Return [x, y] of the center of cell containing provided text 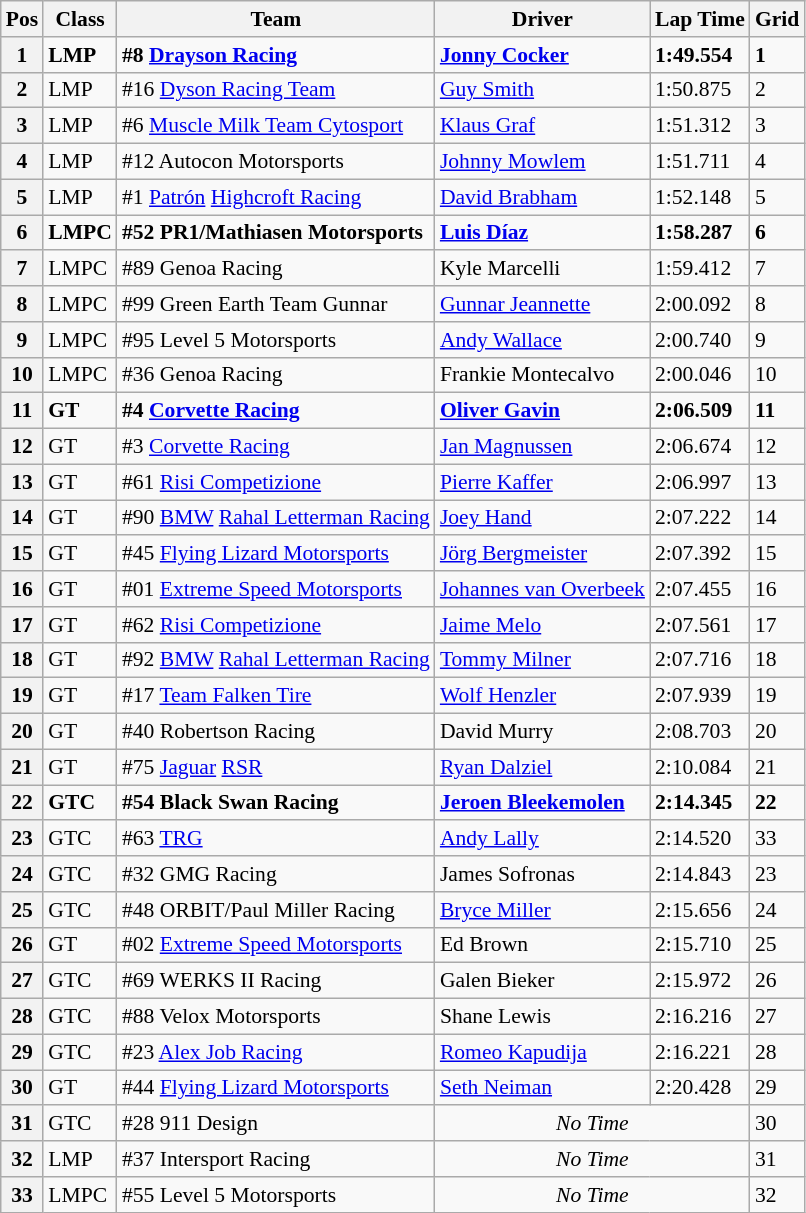
Romeo Kapudija [542, 1052]
1:49.554 [700, 55]
2:20.428 [700, 1088]
1:52.148 [700, 197]
Oliver Gavin [542, 411]
1:50.875 [700, 90]
#28 911 Design [276, 1124]
1:51.711 [700, 162]
#92 BMW Rahal Letterman Racing [276, 660]
2:07.939 [700, 696]
#52 PR1/Mathiasen Motorsports [276, 233]
2:10.084 [700, 767]
2:00.046 [700, 375]
#99 Green Earth Team Gunnar [276, 304]
Driver [542, 19]
2:07.392 [700, 554]
#45 Flying Lizard Motorsports [276, 554]
1:58.287 [700, 233]
#55 Level 5 Motorsports [276, 1195]
#36 Genoa Racing [276, 375]
#1 Patrón Highcroft Racing [276, 197]
2:07.222 [700, 518]
2:14.520 [700, 839]
1:59.412 [700, 269]
#3 Corvette Racing [276, 447]
#95 Level 5 Motorsports [276, 340]
#44 Flying Lizard Motorsports [276, 1088]
2:08.703 [700, 732]
1:51.312 [700, 126]
Jaime Melo [542, 625]
Frankie Montecalvo [542, 375]
2:07.455 [700, 589]
Gunnar Jeannette [542, 304]
Seth Neiman [542, 1088]
#6 Muscle Milk Team Cytosport [276, 126]
Kyle Marcelli [542, 269]
#37 Intersport Racing [276, 1159]
#01 Extreme Speed Motorsports [276, 589]
Grid [778, 19]
Ed Brown [542, 945]
Lap Time [700, 19]
2:07.561 [700, 625]
Pierre Kaffer [542, 482]
2:15.972 [700, 981]
2:06.674 [700, 447]
#48 ORBIT/Paul Miller Racing [276, 910]
#12 Autocon Motorsports [276, 162]
2:15.710 [700, 945]
David Murry [542, 732]
#32 GMG Racing [276, 874]
#90 BMW Rahal Letterman Racing [276, 518]
2:14.345 [700, 803]
#61 Risi Competizione [276, 482]
Class [80, 19]
Jeroen Bleekemolen [542, 803]
Klaus Graf [542, 126]
#62 Risi Competizione [276, 625]
Tommy Milner [542, 660]
Bryce Miller [542, 910]
2:14.843 [700, 874]
Jörg Bergmeister [542, 554]
Wolf Henzler [542, 696]
James Sofronas [542, 874]
#23 Alex Job Racing [276, 1052]
David Brabham [542, 197]
#75 Jaguar RSR [276, 767]
Joey Hand [542, 518]
#16 Dyson Racing Team [276, 90]
Jonny Cocker [542, 55]
Guy Smith [542, 90]
Shane Lewis [542, 1017]
2:07.716 [700, 660]
Ryan Dalziel [542, 767]
Andy Wallace [542, 340]
2:00.740 [700, 340]
2:16.216 [700, 1017]
#17 Team Falken Tire [276, 696]
Pos [22, 19]
Galen Bieker [542, 981]
2:16.221 [700, 1052]
2:06.509 [700, 411]
Team [276, 19]
#88 Velox Motorsports [276, 1017]
Jan Magnussen [542, 447]
#89 Genoa Racing [276, 269]
#4 Corvette Racing [276, 411]
#02 Extreme Speed Motorsports [276, 945]
#54 Black Swan Racing [276, 803]
2:15.656 [700, 910]
Johannes van Overbeek [542, 589]
#8 Drayson Racing [276, 55]
Luis Díaz [542, 233]
2:06.997 [700, 482]
#63 TRG [276, 839]
2:00.092 [700, 304]
Andy Lally [542, 839]
Johnny Mowlem [542, 162]
#69 WERKS II Racing [276, 981]
#40 Robertson Racing [276, 732]
